Identify which cell holds the provided text, then report its [x, y] central coordinate. 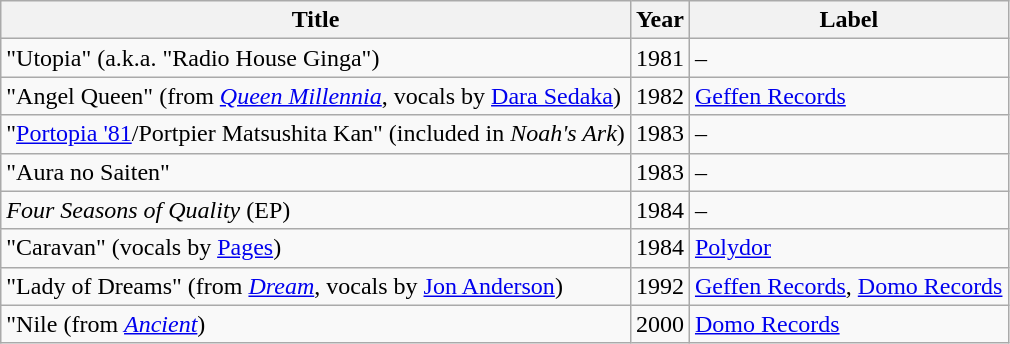
2000 [660, 324]
"Caravan" (vocals by Pages) [316, 248]
"Aura no Saiten" [316, 172]
Geffen Records, Domo Records [848, 286]
1992 [660, 286]
Domo Records [848, 324]
Polydor [848, 248]
Geffen Records [848, 96]
Label [848, 20]
Four Seasons of Quality (EP) [316, 210]
"Portopia '81/Portpier Matsushita Kan" (included in Noah's Ark) [316, 134]
1982 [660, 96]
Title [316, 20]
"Nile (from Ancient) [316, 324]
"Lady of Dreams" (from Dream, vocals by Jon Anderson) [316, 286]
Year [660, 20]
"Utopia" (a.k.a. "Radio House Ginga") [316, 58]
"Angel Queen" (from Queen Millennia, vocals by Dara Sedaka) [316, 96]
1981 [660, 58]
